Locate the cell with the specified text and output its (X, Y) center coordinate. 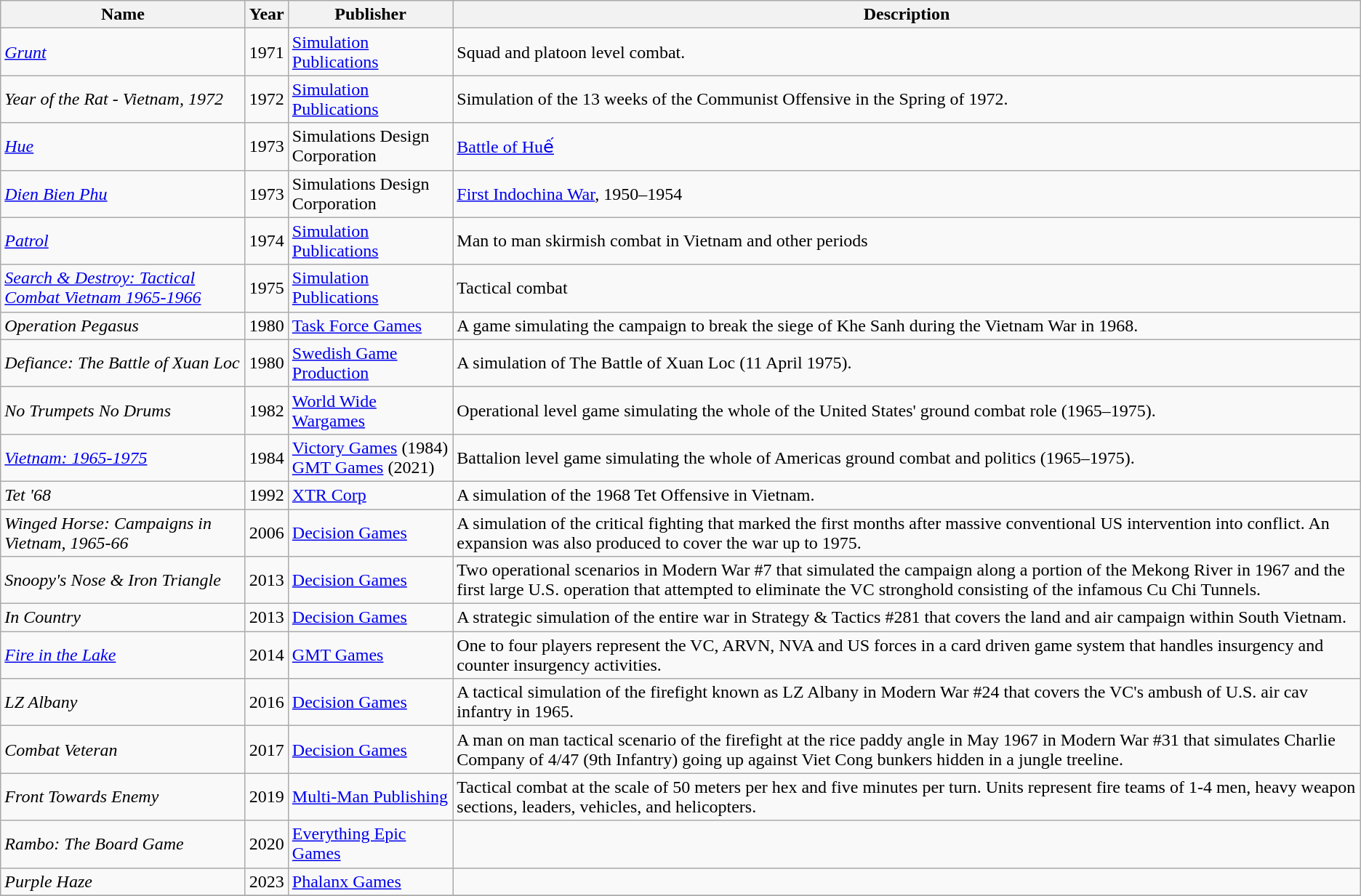
Description (907, 15)
1974 (266, 241)
2014 (266, 655)
2019 (266, 796)
Hue (124, 147)
Tet '68 (124, 495)
Simulation of the 13 weeks of the Communist Offensive in the Spring of 1972. (907, 99)
2017 (266, 750)
Winged Horse: Campaigns in Vietnam, 1965-66 (124, 532)
1982 (266, 410)
A strategic simulation of the entire war in Strategy & Tactics #281 that covers the land and air campaign within South Vietnam. (907, 618)
2020 (266, 844)
Tactical combat (907, 288)
Vietnam: 1965-1975 (124, 458)
1971 (266, 52)
1984 (266, 458)
Swedish Game Production (370, 363)
XTR Corp (370, 495)
Patrol (124, 241)
Front Towards Enemy (124, 796)
Rambo: The Board Game (124, 844)
A tactical simulation of the firefight known as LZ Albany in Modern War #24 that covers the VC's ambush of U.S. air cav infantry in 1965. (907, 702)
Publisher (370, 15)
Purple Haze (124, 881)
Defiance: The Battle of Xuan Loc (124, 363)
2023 (266, 881)
In Country (124, 618)
Snoopy's Nose & Iron Triangle (124, 580)
Name (124, 15)
Everything Epic Games (370, 844)
LZ Albany (124, 702)
Squad and platoon level combat. (907, 52)
1972 (266, 99)
Battalion level game simulating the whole of Americas ground combat and politics (1965–1975). (907, 458)
Battle of Huế (907, 147)
First Indochina War, 1950–1954 (907, 193)
A game simulating the campaign to break the siege of Khe Sanh during the Vietnam War in 1968. (907, 326)
2016 (266, 702)
Phalanx Games (370, 881)
1975 (266, 288)
Grunt (124, 52)
Victory Games (1984)GMT Games (2021) (370, 458)
One to four players represent the VC, ARVN, NVA and US forces in a card driven game system that handles insurgency and counter insurgency activities. (907, 655)
Year of the Rat - Vietnam, 1972 (124, 99)
Operation Pegasus (124, 326)
1992 (266, 495)
Fire in the Lake (124, 655)
GMT Games (370, 655)
2006 (266, 532)
Operational level game simulating the whole of the United States' ground combat role (1965–1975). (907, 410)
A simulation of The Battle of Xuan Loc (11 April 1975). (907, 363)
Task Force Games (370, 326)
Combat Veteran (124, 750)
Man to man skirmish combat in Vietnam and other periods (907, 241)
World Wide Wargames (370, 410)
Year (266, 15)
No Trumpets No Drums (124, 410)
Search & Destroy: Tactical Combat Vietnam 1965-1966 (124, 288)
Dien Bien Phu (124, 193)
Multi-Man Publishing (370, 796)
A simulation of the 1968 Tet Offensive in Vietnam. (907, 495)
